From the cell containing the given text, extract its center point as [x, y] coordinate. 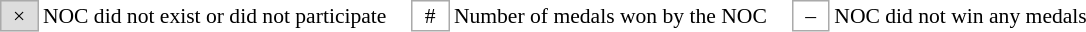
Number of medals won by the NOC [620, 16]
NOC did not exist or did not participate [224, 16]
# [430, 16]
× [19, 16]
– [810, 16]
